Search for the cell housing the specified text and yield its (X, Y) center coordinate. 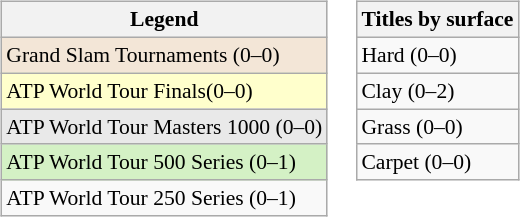
ATP World Tour Masters 1000 (0–0) (164, 127)
ATP World Tour 500 Series (0–1) (164, 162)
Grand Slam Tournaments (0–0) (164, 55)
Legend (164, 20)
Clay (0–2) (437, 91)
Carpet (0–0) (437, 162)
Titles by surface (437, 20)
ATP World Tour Finals(0–0) (164, 91)
Hard (0–0) (437, 55)
Grass (0–0) (437, 127)
ATP World Tour 250 Series (0–1) (164, 198)
